Detect which cell encompasses the target text, then output its (X, Y) center coordinate. 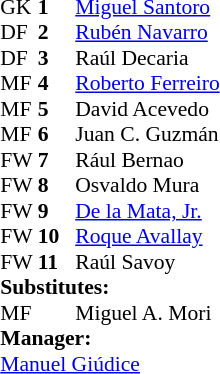
Manager: (110, 339)
Rául Bernao (147, 160)
Miguel A. Mori (147, 313)
10 (57, 237)
3 (57, 58)
Osvaldo Mura (147, 185)
David Acevedo (147, 109)
11 (57, 262)
8 (57, 185)
Rubén Navarro (147, 33)
4 (57, 83)
Roberto Ferreiro (147, 83)
Substitutes: (110, 287)
5 (57, 109)
Raúl Savoy (147, 262)
6 (57, 135)
7 (57, 160)
9 (57, 211)
De la Mata, Jr. (147, 211)
Juan C. Guzmán (147, 135)
2 (57, 33)
Roque Avallay (147, 237)
Raúl Decaria (147, 58)
